Identify which cell holds the provided text, then report its [x, y] central coordinate. 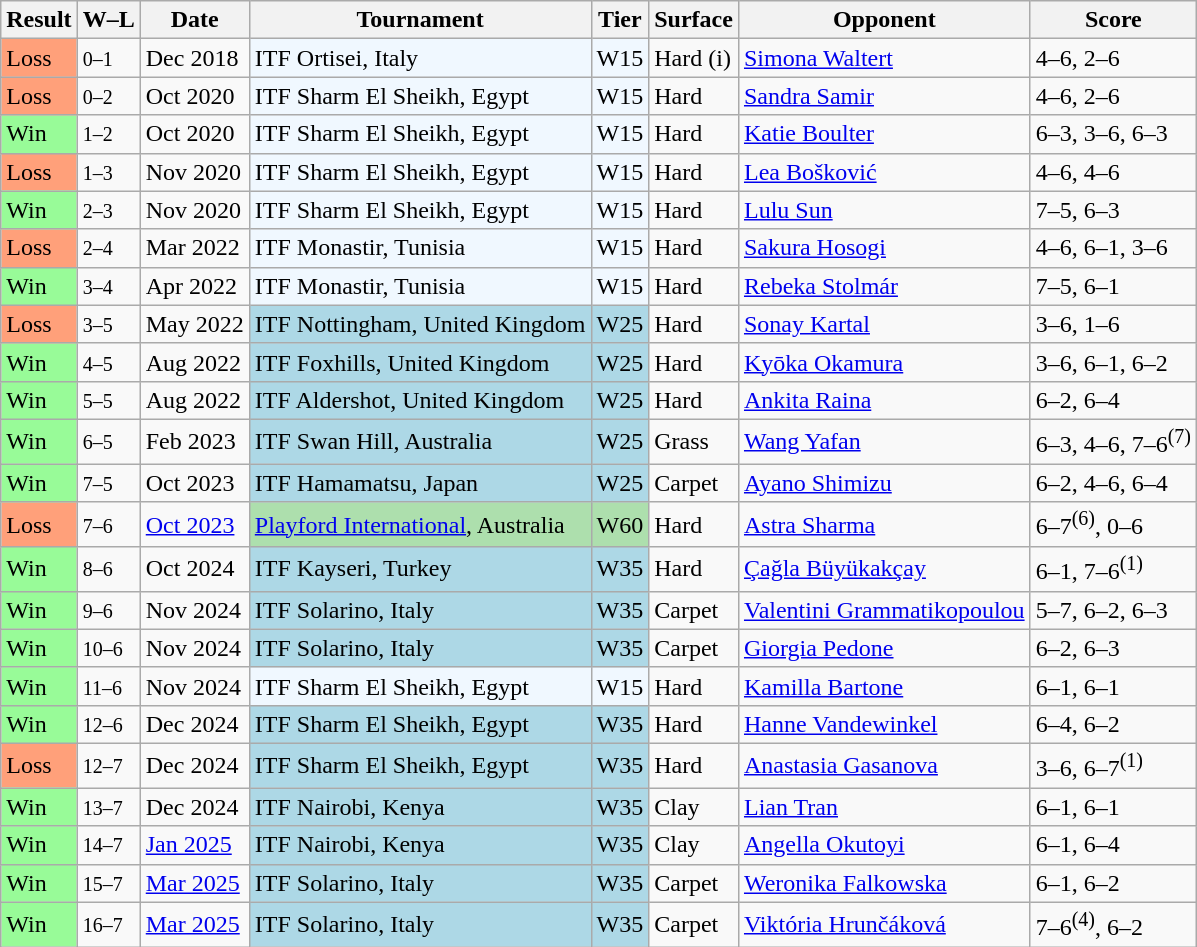
4–6, 6–1, 3–6 [1113, 248]
3–6, 1–6 [1113, 324]
6–1, 6–2 [1113, 883]
4–6, 4–6 [1113, 172]
Kamilla Bartone [884, 686]
Sakura Hosogi [884, 248]
Result [39, 20]
10–6 [108, 648]
ITF Hamamatsu, Japan [420, 483]
Ankita Raina [884, 400]
6–7(6), 0–6 [1113, 524]
Apr 2022 [194, 286]
Jan 2025 [194, 845]
Ayano Shimizu [884, 483]
Rebeka Stolmár [884, 286]
Weronika Falkowska [884, 883]
3–4 [108, 286]
Valentini Grammatikopoulou [884, 610]
0–1 [108, 58]
Lulu Sun [884, 210]
ITF Foxhills, United Kingdom [420, 362]
ITF Nottingham, United Kingdom [420, 324]
Oct 2024 [194, 570]
5–7, 6–2, 6–3 [1113, 610]
14–7 [108, 845]
7–5 [108, 483]
11–6 [108, 686]
May 2022 [194, 324]
Kyōka Okamura [884, 362]
ITF Swan Hill, Australia [420, 442]
5–5 [108, 400]
7–6(4), 6–2 [1113, 924]
Tournament [420, 20]
Mar 2022 [194, 248]
6–5 [108, 442]
12–7 [108, 766]
ITF Aldershot, United Kingdom [420, 400]
Lian Tran [884, 807]
Sandra Samir [884, 96]
Playford International, Australia [420, 524]
2–3 [108, 210]
6–3, 3–6, 6–3 [1113, 134]
6–2, 4–6, 6–4 [1113, 483]
6–1, 6–4 [1113, 845]
2–4 [108, 248]
Feb 2023 [194, 442]
Katie Boulter [884, 134]
8–6 [108, 570]
Viktória Hrunčáková [884, 924]
Score [1113, 20]
Sonay Kartal [884, 324]
16–7 [108, 924]
Lea Bošković [884, 172]
Giorgia Pedone [884, 648]
Tier [620, 20]
Çağla Büyükakçay [884, 570]
Wang Yafan [884, 442]
Opponent [884, 20]
1–2 [108, 134]
0–2 [108, 96]
Anastasia Gasanova [884, 766]
W–L [108, 20]
ITF Ortisei, Italy [420, 58]
6–2, 6–4 [1113, 400]
6–4, 6–2 [1113, 724]
Date [194, 20]
Simona Waltert [884, 58]
3–6, 6–7(1) [1113, 766]
4–5 [108, 362]
3–6, 6–1, 6–2 [1113, 362]
1–3 [108, 172]
Surface [694, 20]
15–7 [108, 883]
3–5 [108, 324]
Hanne Vandewinkel [884, 724]
12–6 [108, 724]
ITF Kayseri, Turkey [420, 570]
9–6 [108, 610]
6–1, 7–6(1) [1113, 570]
Astra Sharma [884, 524]
7–6 [108, 524]
Hard (i) [694, 58]
13–7 [108, 807]
7–5, 6–3 [1113, 210]
6–3, 4–6, 7–6(7) [1113, 442]
W60 [620, 524]
Grass [694, 442]
7–5, 6–1 [1113, 286]
6–2, 6–3 [1113, 648]
Dec 2018 [194, 58]
Angella Okutoyi [884, 845]
